Find where the given text appears and provide that cell's center as (X, Y) coordinate. 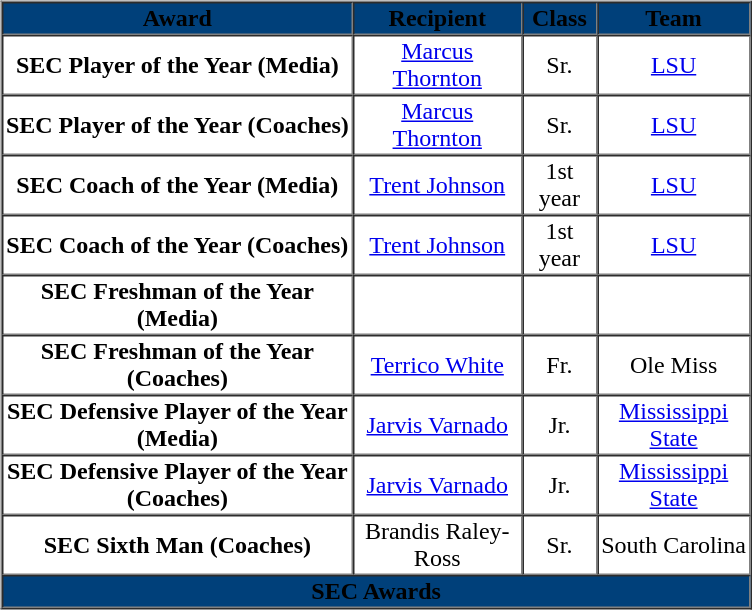
SEC Defensive Player of the Year (Media) (178, 425)
Terrico White (438, 365)
SEC Freshman of the Year (Media) (178, 305)
SEC Defensive Player of the Year (Coaches) (178, 485)
SEC Sixth Man (Coaches) (178, 545)
SEC Awards (376, 592)
Ole Miss (674, 365)
Brandis Raley-Ross (438, 545)
SEC Coach of the Year (Media) (178, 185)
SEC Player of the Year (Coaches) (178, 125)
Award (178, 18)
Team (674, 18)
Fr. (560, 365)
South Carolina (674, 545)
SEC Player of the Year (Media) (178, 65)
SEC Coach of the Year (Coaches) (178, 245)
Recipient (438, 18)
SEC Freshman of the Year (Coaches) (178, 365)
Class (560, 18)
